Search for the cell housing the specified text and yield its [x, y] center coordinate. 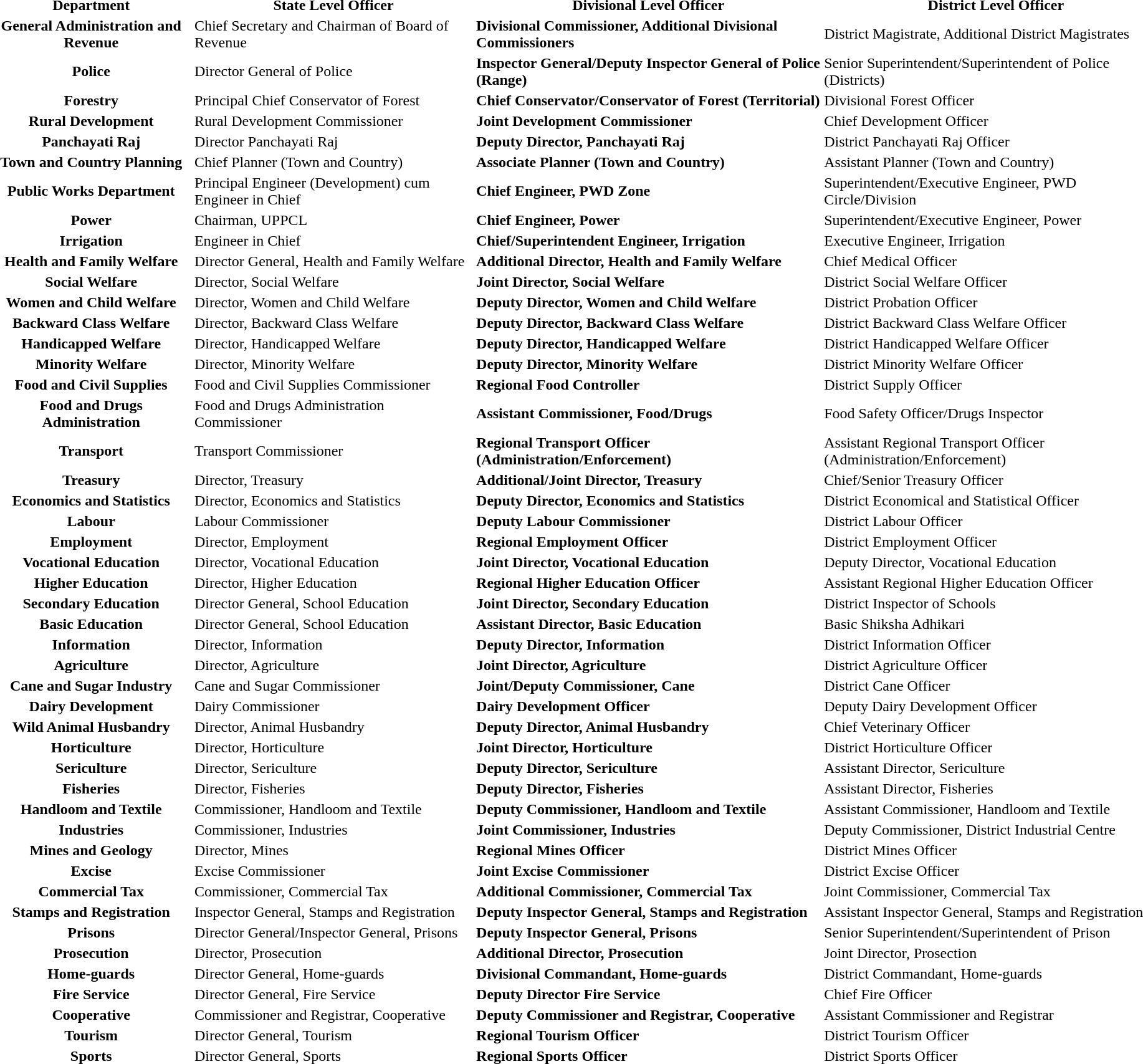
Director, Backward Class Welfare [333, 323]
Additional Director, Prosecution [648, 953]
Chairman, UPPCL [333, 220]
Director, Mines [333, 850]
Director, Employment [333, 542]
Excise Commissioner [333, 871]
Director, Vocational Education [333, 562]
Joint/Deputy Commissioner, Cane [648, 686]
Transport Commissioner [333, 451]
Deputy Director Fire Service [648, 994]
Regional Employment Officer [648, 542]
Chief Engineer, Power [648, 220]
Director, Minority Welfare [333, 364]
Deputy Director, Backward Class Welfare [648, 323]
Dairy Development Officer [648, 706]
Additional Director, Health and Family Welfare [648, 261]
Director, Women and Child Welfare [333, 302]
Deputy Labour Commissioner [648, 521]
Deputy Director, Women and Child Welfare [648, 302]
Divisional Commandant, Home-guards [648, 974]
Regional Food Controller [648, 385]
Director General, Health and Family Welfare [333, 261]
Deputy Inspector General, Stamps and Registration [648, 912]
Regional Higher Education Officer [648, 583]
Director, Prosecution [333, 953]
Director, Higher Education [333, 583]
Deputy Director, Handicapped Welfare [648, 343]
Regional Transport Officer (Administration/Enforcement) [648, 451]
Director, Economics and Statistics [333, 501]
Commissioner and Registrar, Cooperative [333, 1015]
Joint Development Commissioner [648, 121]
Assistant Director, Basic Education [648, 624]
Joint Director, Vocational Education [648, 562]
Director General, Fire Service [333, 994]
Deputy Commissioner, Handloom and Textile [648, 809]
Labour Commissioner [333, 521]
Principal Chief Conservator of Forest [333, 100]
Commissioner, Handloom and Textile [333, 809]
Joint Director, Secondary Education [648, 603]
Director General, Tourism [333, 1035]
Associate Planner (Town and Country) [648, 162]
Cane and Sugar Commissioner [333, 686]
Divisional Commissioner, Additional Divisional Commissioners [648, 34]
Additional Commissioner, Commercial Tax [648, 891]
Deputy Director, Minority Welfare [648, 364]
Engineer in Chief [333, 241]
Director, Horticulture [333, 747]
Chief/Superintendent Engineer, Irrigation [648, 241]
Food and Drugs Administration Commissioner [333, 414]
Principal Engineer (Development) cum Engineer in Chief [333, 191]
Deputy Director, Economics and Statistics [648, 501]
Director, Agriculture [333, 665]
Inspector General, Stamps and Registration [333, 912]
Deputy Commissioner and Registrar, Cooperative [648, 1015]
Director, Animal Husbandry [333, 727]
Inspector General/Deputy Inspector General of Police (Range) [648, 71]
Chief Secretary and Chairman of Board of Revenue [333, 34]
Commissioner, Commercial Tax [333, 891]
Chief Engineer, PWD Zone [648, 191]
Rural Development Commissioner [333, 121]
Deputy Director, Animal Husbandry [648, 727]
Director General/Inspector General, Prisons [333, 932]
Regional Tourism Officer [648, 1035]
Dairy Commissioner [333, 706]
Chief Planner (Town and Country) [333, 162]
Director, Fisheries [333, 788]
Joint Excise Commissioner [648, 871]
Assistant Commissioner, Food/Drugs [648, 414]
Director, Information [333, 645]
Director Panchayati Raj [333, 141]
Director, Sericulture [333, 768]
Commissioner, Industries [333, 830]
Additional/Joint Director, Treasury [648, 480]
Food and Civil Supplies Commissioner [333, 385]
Chief Conservator/Conservator of Forest (Territorial) [648, 100]
Joint Director, Agriculture [648, 665]
Director General, Home-guards [333, 974]
Director, Treasury [333, 480]
Regional Mines Officer [648, 850]
Deputy Inspector General, Prisons [648, 932]
Deputy Director, Sericulture [648, 768]
Director General of Police [333, 71]
Deputy Director, Fisheries [648, 788]
Joint Commissioner, Industries [648, 830]
Director, Social Welfare [333, 282]
Joint Director, Social Welfare [648, 282]
Director, Handicapped Welfare [333, 343]
Deputy Director, Information [648, 645]
Deputy Director, Panchayati Raj [648, 141]
Joint Director, Horticulture [648, 747]
